For the text-containing cell, return its midpoint in (X, Y) coordinate format. 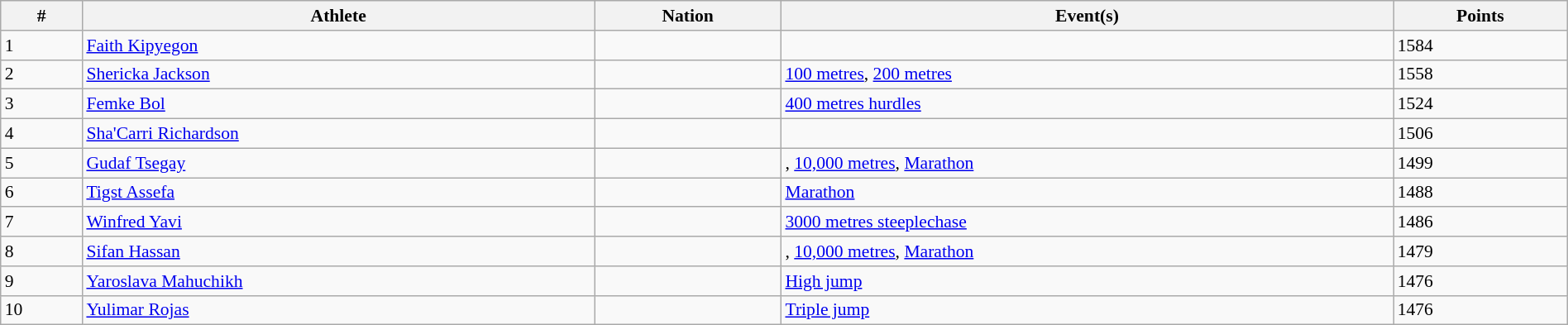
5 (41, 163)
Tigst Assefa (338, 193)
Shericka Jackson (338, 74)
Faith Kipyegon (338, 45)
1 (41, 45)
# (41, 16)
Nation (688, 16)
1488 (1480, 193)
1499 (1480, 163)
3 (41, 104)
6 (41, 193)
Points (1480, 16)
7 (41, 222)
1486 (1480, 222)
Marathon (1087, 193)
1558 (1480, 74)
Winfred Yavi (338, 222)
400 metres hurdles (1087, 104)
Athlete (338, 16)
4 (41, 134)
1479 (1480, 251)
Sifan Hassan (338, 251)
Event(s) (1087, 16)
Femke Bol (338, 104)
Yaroslava Mahuchikh (338, 281)
Triple jump (1087, 310)
9 (41, 281)
2 (41, 74)
1506 (1480, 134)
100 metres, 200 metres (1087, 74)
Sha'Carri Richardson (338, 134)
3000 metres steeplechase (1087, 222)
High jump (1087, 281)
8 (41, 251)
1584 (1480, 45)
Gudaf Tsegay (338, 163)
Yulimar Rojas (338, 310)
1524 (1480, 104)
10 (41, 310)
